Identify which cell holds the provided text, then report its (x, y) central coordinate. 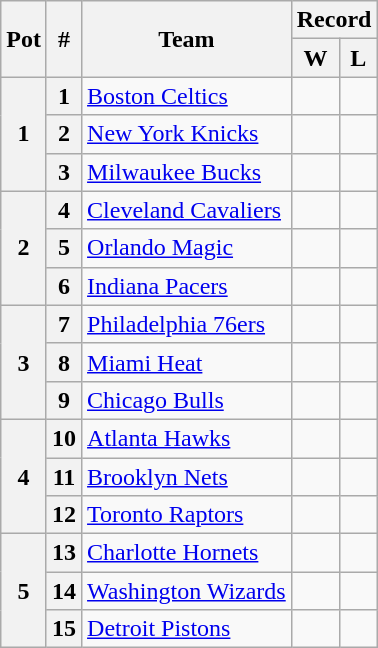
W (315, 58)
7 (64, 324)
10 (64, 438)
Chicago Bulls (187, 400)
9 (64, 400)
Toronto Raptors (187, 515)
6 (64, 286)
Orlando Magic (187, 248)
Miami Heat (187, 362)
Milwaukee Bucks (187, 172)
# (64, 39)
Washington Wizards (187, 591)
12 (64, 515)
L (358, 58)
Boston Celtics (187, 96)
Detroit Pistons (187, 629)
14 (64, 591)
Charlotte Hornets (187, 553)
Indiana Pacers (187, 286)
Cleveland Cavaliers (187, 210)
Brooklyn Nets (187, 477)
8 (64, 362)
Record (334, 20)
Pot (24, 39)
Team (187, 39)
Atlanta Hawks (187, 438)
Philadelphia 76ers (187, 324)
New York Knicks (187, 134)
15 (64, 629)
11 (64, 477)
13 (64, 553)
